Detect which cell encompasses the target text, then output its [X, Y] center coordinate. 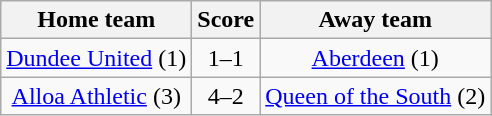
Away team [376, 20]
Queen of the South (2) [376, 96]
1–1 [226, 58]
4–2 [226, 96]
Aberdeen (1) [376, 58]
Alloa Athletic (3) [96, 96]
Score [226, 20]
Dundee United (1) [96, 58]
Home team [96, 20]
